Identify which cell holds the provided text, then report its [X, Y] central coordinate. 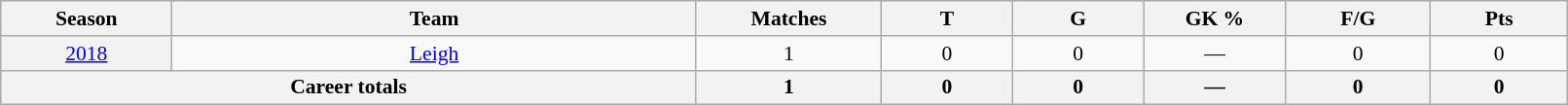
Career totals [348, 87]
GK % [1215, 18]
T [948, 18]
F/G [1358, 18]
G [1078, 18]
Matches [788, 18]
Season [87, 18]
Leigh [434, 53]
Pts [1499, 18]
2018 [87, 53]
Team [434, 18]
